Capture the cell that displays the provided text and extract its (x, y) central coordinate. 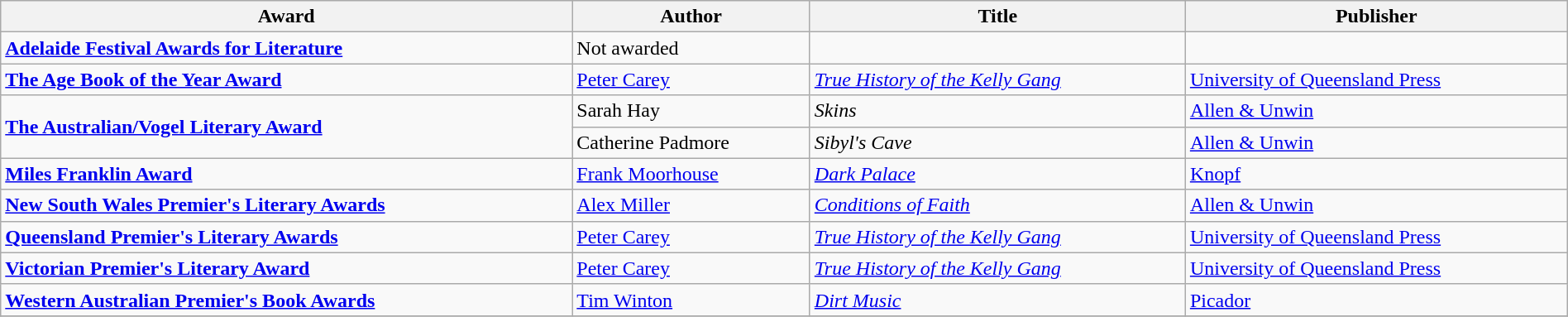
Not awarded (691, 48)
Skins (997, 111)
Western Australian Premier's Book Awards (286, 300)
Adelaide Festival Awards for Literature (286, 48)
Knopf (1376, 174)
New South Wales Premier's Literary Awards (286, 205)
Queensland Premier's Literary Awards (286, 237)
Dark Palace (997, 174)
Title (997, 17)
Picador (1376, 300)
Author (691, 17)
Sarah Hay (691, 111)
Frank Moorhouse (691, 174)
Dirt Music (997, 300)
Catherine Padmore (691, 142)
Miles Franklin Award (286, 174)
Award (286, 17)
The Age Book of the Year Award (286, 79)
Tim Winton (691, 300)
The Australian/Vogel Literary Award (286, 127)
Conditions of Faith (997, 205)
Victorian Premier's Literary Award (286, 268)
Publisher (1376, 17)
Sibyl's Cave (997, 142)
Alex Miller (691, 205)
